Identify which cell holds the provided text, then report its [x, y] central coordinate. 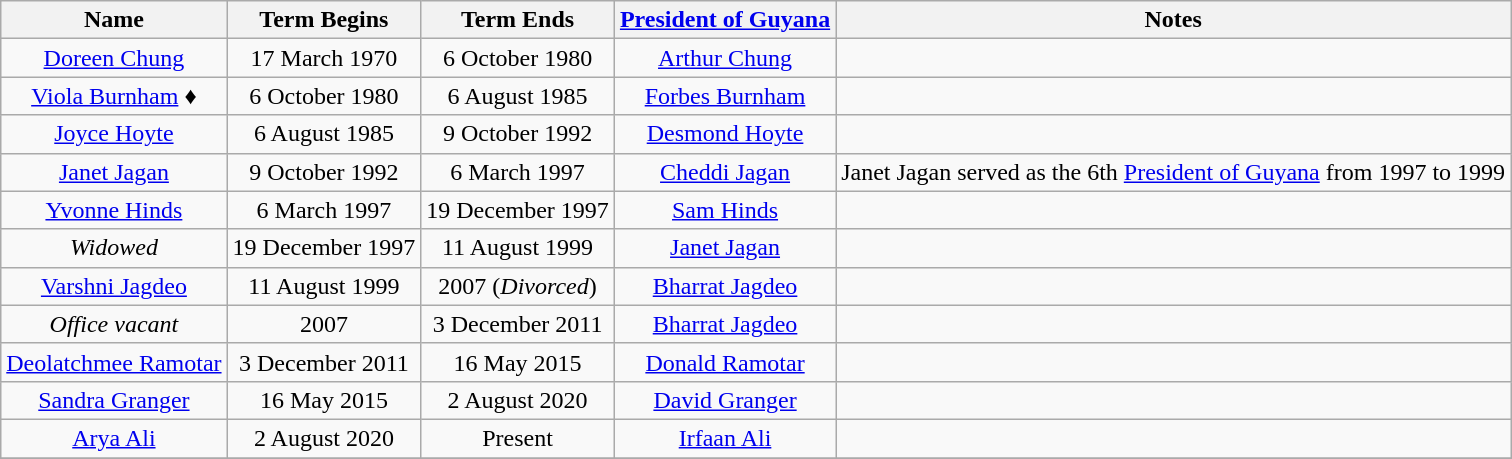
David Granger [724, 400]
Forbes Burnham [724, 96]
Term Ends [518, 20]
2007 [324, 324]
Widowed [114, 248]
Arthur Chung [724, 58]
President of Guyana [724, 20]
Term Begins [324, 20]
Notes [1174, 20]
Donald Ramotar [724, 362]
Cheddi Jagan [724, 172]
Varshni Jagdeo [114, 286]
Desmond Hoyte [724, 134]
Present [518, 438]
Yvonne Hinds [114, 210]
Sandra Granger [114, 400]
Janet Jagan served as the 6th President of Guyana from 1997 to 1999 [1174, 172]
Sam Hinds [724, 210]
Viola Burnham ♦ [114, 96]
Arya Ali [114, 438]
Doreen Chung [114, 58]
Name [114, 20]
2007 (Divorced) [518, 286]
17 March 1970 [324, 58]
Irfaan Ali [724, 438]
Office vacant [114, 324]
Deolatchmee Ramotar [114, 362]
Joyce Hoyte [114, 134]
